Extract the (x, y) coordinate from the center of the cell holding the provided text.  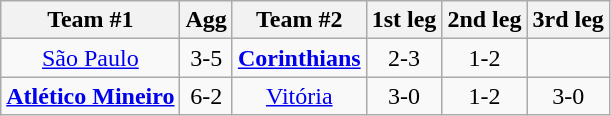
3rd leg (568, 20)
6-2 (206, 96)
2nd leg (484, 20)
Team #1 (90, 20)
São Paulo (90, 58)
Atlético Mineiro (90, 96)
Team #2 (299, 20)
Corinthians (299, 58)
1st leg (404, 20)
2-3 (404, 58)
Vitória (299, 96)
Agg (206, 20)
3-5 (206, 58)
